Return the [x, y] coordinate for the center point of the cell that contains the specified text.  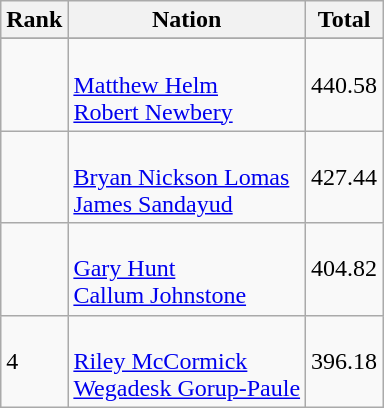
Nation [187, 20]
396.18 [344, 361]
Matthew HelmRobert Newbery [187, 85]
Total [344, 20]
Riley McCormickWegadesk Gorup-Paule [187, 361]
Bryan Nickson LomasJames Sandayud [187, 177]
440.58 [344, 85]
427.44 [344, 177]
Gary HuntCallum Johnstone [187, 269]
404.82 [344, 269]
Rank [34, 20]
4 [34, 361]
